Search for the cell housing the specified text and yield its [x, y] center coordinate. 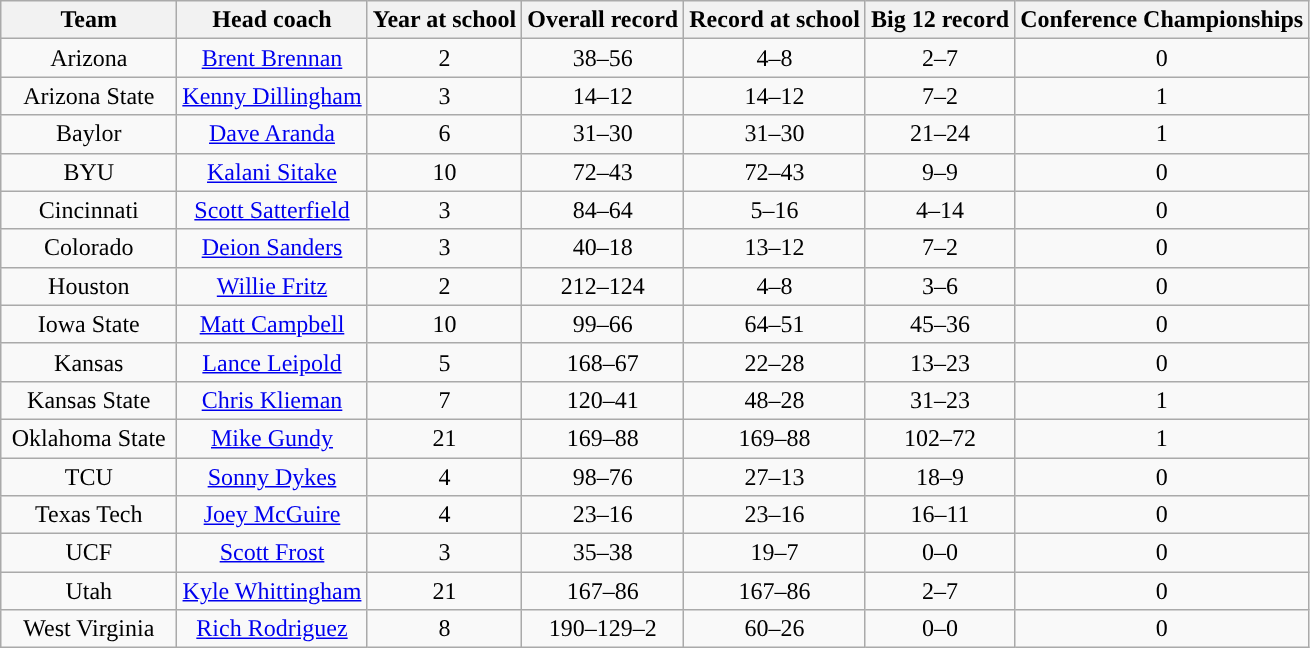
Cincinnati [89, 210]
Matt Campbell [272, 324]
Baylor [89, 134]
38–56 [603, 58]
168–67 [603, 362]
31–23 [940, 400]
Kenny Dillingham [272, 96]
22–28 [775, 362]
6 [444, 134]
Mike Gundy [272, 438]
40–18 [603, 248]
3–6 [940, 286]
64–51 [775, 324]
Record at school [775, 20]
Sonny Dykes [272, 477]
Kansas State [89, 400]
Joey McGuire [272, 515]
5 [444, 362]
Brent Brennan [272, 58]
102–72 [940, 438]
Deion Sanders [272, 248]
Kansas [89, 362]
4–14 [940, 210]
8 [444, 629]
Head coach [272, 20]
Arizona State [89, 96]
Utah [89, 591]
Kalani Sitake [272, 172]
7 [444, 400]
19–7 [775, 553]
West Virginia [89, 629]
Chris Klieman [272, 400]
Team [89, 20]
18–9 [940, 477]
99–66 [603, 324]
48–28 [775, 400]
9–9 [940, 172]
5–16 [775, 210]
Willie Fritz [272, 286]
Kyle Whittingham [272, 591]
16–11 [940, 515]
Big 12 record [940, 20]
Year at school [444, 20]
Dave Aranda [272, 134]
60–26 [775, 629]
Lance Leipold [272, 362]
Conference Championships [1162, 20]
Texas Tech [89, 515]
45–36 [940, 324]
Houston [89, 286]
Scott Satterfield [272, 210]
21–24 [940, 134]
98–76 [603, 477]
Scott Frost [272, 553]
TCU [89, 477]
Iowa State [89, 324]
35–38 [603, 553]
190–129–2 [603, 629]
212–124 [603, 286]
13–23 [940, 362]
BYU [89, 172]
84–64 [603, 210]
Arizona [89, 58]
Rich Rodriguez [272, 629]
120–41 [603, 400]
Overall record [603, 20]
27–13 [775, 477]
13–12 [775, 248]
Oklahoma State [89, 438]
UCF [89, 553]
Colorado [89, 248]
